Search for the cell housing the specified text and yield its [X, Y] center coordinate. 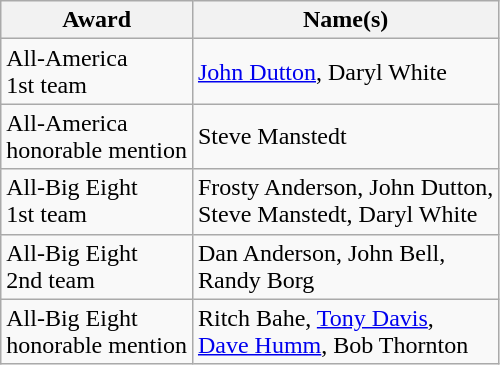
All-Big Eight1st team [97, 202]
John Dutton, Daryl White [345, 72]
Award [97, 20]
All-Big Eight2nd team [97, 266]
All-Big Eighthonorable mention [97, 332]
All-America1st team [97, 72]
Dan Anderson, John Bell,Randy Borg [345, 266]
Name(s) [345, 20]
Frosty Anderson, John Dutton,Steve Manstedt, Daryl White [345, 202]
All-Americahonorable mention [97, 136]
Steve Manstedt [345, 136]
Ritch Bahe, Tony Davis,Dave Humm, Bob Thornton [345, 332]
